Detect which cell encompasses the target text, then output its (X, Y) center coordinate. 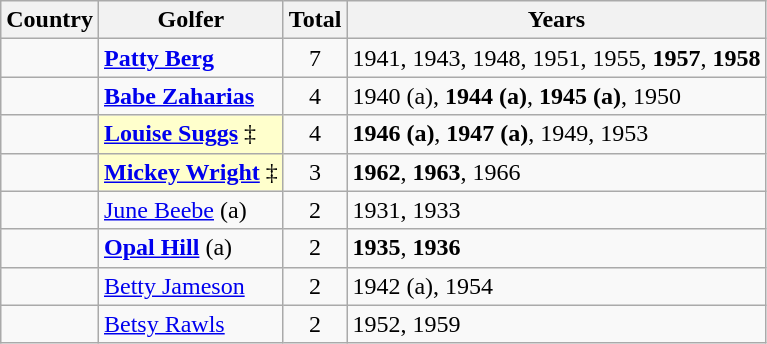
1941, 1943, 1948, 1951, 1955, 1957, 1958 (556, 58)
1942 (a), 1954 (556, 286)
3 (315, 172)
Betsy Rawls (190, 324)
Opal Hill (a) (190, 248)
Louise Suggs ‡ (190, 134)
Patty Berg (190, 58)
7 (315, 58)
Mickey Wright ‡ (190, 172)
Country (50, 20)
Total (315, 20)
1931, 1933 (556, 210)
1935, 1936 (556, 248)
1962, 1963, 1966 (556, 172)
1940 (a), 1944 (a), 1945 (a), 1950 (556, 96)
June Beebe (a) (190, 210)
1952, 1959 (556, 324)
Babe Zaharias (190, 96)
Betty Jameson (190, 286)
1946 (a), 1947 (a), 1949, 1953 (556, 134)
Years (556, 20)
Golfer (190, 20)
